Locate the cell with the specified text and output its (X, Y) center coordinate. 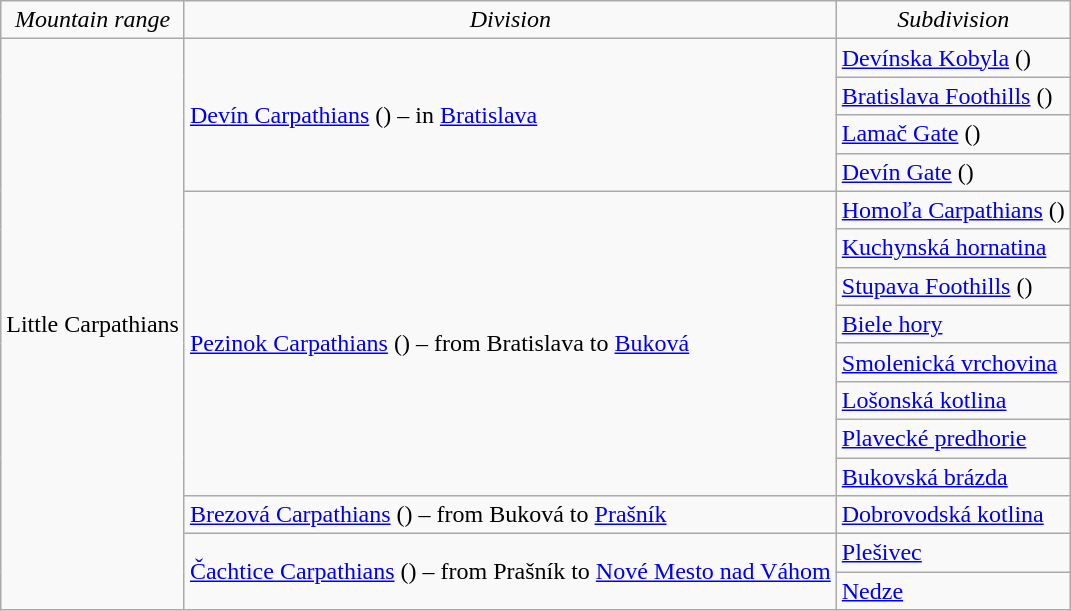
Mountain range (93, 20)
Dobrovodská kotlina (953, 515)
Brezová Carpathians () – from Buková to Prašník (510, 515)
Stupava Foothills () (953, 286)
Devín Gate () (953, 172)
Biele hory (953, 324)
Pezinok Carpathians () – from Bratislava to Buková (510, 343)
Devín Carpathians () – in Bratislava (510, 115)
Little Carpathians (93, 324)
Smolenická vrchovina (953, 362)
Homoľa Carpathians () (953, 210)
Bukovská brázda (953, 477)
Kuchynská hornatina (953, 248)
Plavecké predhorie (953, 438)
Devínska Kobyla () (953, 58)
Bratislava Foothills () (953, 96)
Plešivec (953, 553)
Nedze (953, 591)
Lošonská kotlina (953, 400)
Division (510, 20)
Čachtice Carpathians () – from Prašník to Nové Mesto nad Váhom (510, 572)
Lamač Gate () (953, 134)
Subdivision (953, 20)
